Determine the [X, Y] coordinate at the center of the cell enclosing the given text.  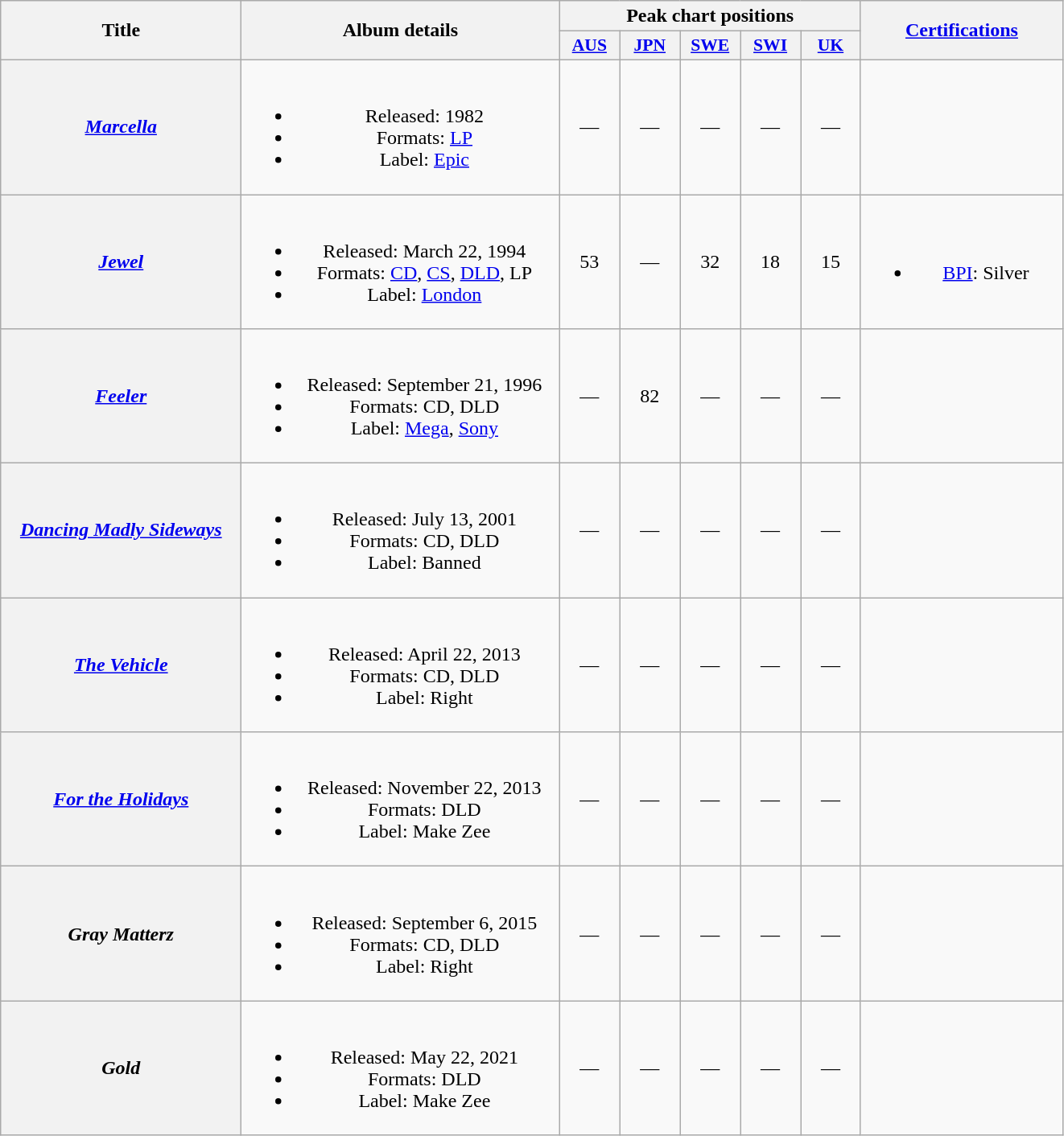
Released: April 22, 2013Formats: CD, DLDLabel: Right [401, 665]
Album details [401, 31]
Released: 1982Formats: LPLabel: Epic [401, 127]
Jewel [121, 262]
Released: September 6, 2015Formats: CD, DLDLabel: Right [401, 933]
Marcella [121, 127]
Certifications [961, 31]
82 [650, 396]
32 [710, 262]
Released: November 22, 2013Formats: DLDLabel: Make Zee [401, 800]
Released: March 22, 1994Formats: CD, CS, DLD, LPLabel: London [401, 262]
The Vehicle [121, 665]
JPN [650, 46]
18 [771, 262]
UK [831, 46]
15 [831, 262]
Title [121, 31]
53 [589, 262]
Gray Matterz [121, 933]
BPI: Silver [961, 262]
For the Holidays [121, 800]
Feeler [121, 396]
Released: July 13, 2001Formats: CD, DLDLabel: Banned [401, 531]
Released: September 21, 1996Formats: CD, DLDLabel: Mega, Sony [401, 396]
SWI [771, 46]
Dancing Madly Sideways [121, 531]
AUS [589, 46]
Peak chart positions [710, 16]
Released: May 22, 2021Formats: DLDLabel: Make Zee [401, 1068]
Gold [121, 1068]
SWE [710, 46]
